Return (X, Y) of the center of cell containing provided text 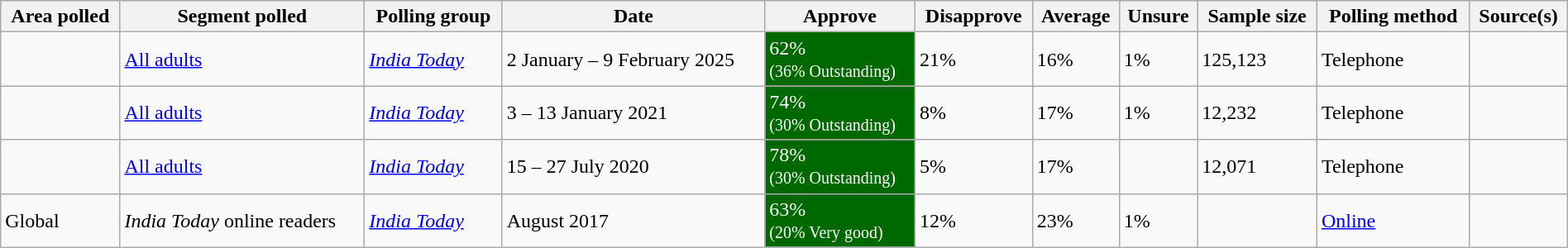
2 January – 9 February 2025 (633, 60)
Segment polled (242, 17)
Area polled (60, 17)
August 2017 (633, 220)
74%(30% Outstanding) (840, 112)
15 – 27 July 2020 (633, 167)
12,071 (1257, 167)
23% (1075, 220)
12,232 (1257, 112)
India Today online readers (242, 220)
Date (633, 17)
Disapprove (973, 17)
63%(20% Very good) (840, 220)
5% (973, 167)
16% (1075, 60)
12% (973, 220)
Unsure (1158, 17)
62%(36% Outstanding) (840, 60)
Polling method (1393, 17)
Online (1393, 220)
21% (973, 60)
Sample size (1257, 17)
78%(30% Outstanding) (840, 167)
Approve (840, 17)
Source(s) (1518, 17)
3 – 13 January 2021 (633, 112)
Polling group (433, 17)
125,123 (1257, 60)
Average (1075, 17)
8% (973, 112)
Global (60, 220)
